Find where the given text appears and provide that cell's center as (x, y) coordinate. 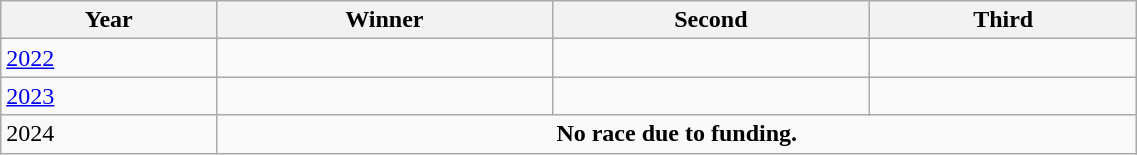
Third (1004, 20)
2023 (109, 96)
2024 (109, 134)
Winner (385, 20)
2022 (109, 58)
Second (710, 20)
No race due to funding. (677, 134)
Year (109, 20)
